Extract the (X, Y) coordinate from the center of the cell holding the provided text.  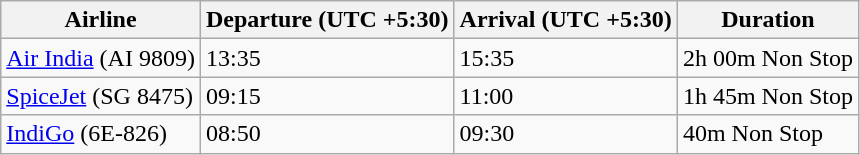
11:00 (566, 96)
Duration (768, 20)
13:35 (327, 58)
2h 00m Non Stop (768, 58)
15:35 (566, 58)
40m Non Stop (768, 134)
IndiGo (6E-826) (101, 134)
08:50 (327, 134)
SpiceJet (SG 8475) (101, 96)
09:15 (327, 96)
Air India (AI 9809) (101, 58)
1h 45m Non Stop (768, 96)
09:30 (566, 134)
Departure (UTC +5:30) (327, 20)
Airline (101, 20)
Arrival (UTC +5:30) (566, 20)
